Return the (x, y) coordinate for the center point of the cell that contains the specified text.  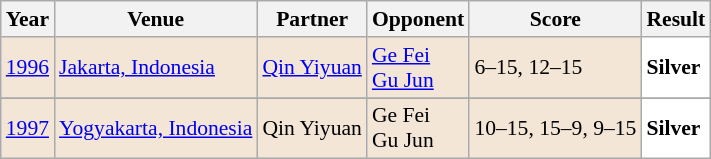
Jakarta, Indonesia (156, 68)
Opponent (418, 19)
Year (28, 19)
10–15, 15–9, 9–15 (555, 128)
Score (555, 19)
Partner (312, 19)
1997 (28, 128)
Venue (156, 19)
Result (676, 19)
1996 (28, 68)
6–15, 12–15 (555, 68)
Yogyakarta, Indonesia (156, 128)
